For the text-containing cell, return its midpoint in (X, Y) coordinate format. 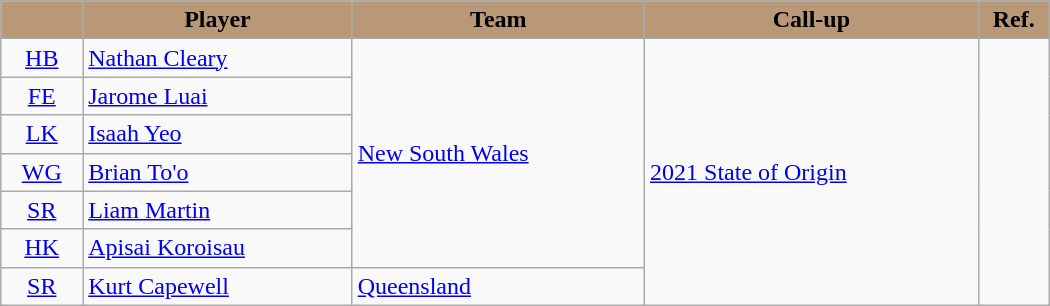
HK (42, 248)
Kurt Capewell (218, 286)
Player (218, 20)
WG (42, 172)
New South Wales (498, 153)
HB (42, 58)
Jarome Luai (218, 96)
Apisai Koroisau (218, 248)
Ref. (1014, 20)
Nathan Cleary (218, 58)
LK (42, 134)
Brian To'o (218, 172)
FE (42, 96)
Team (498, 20)
Isaah Yeo (218, 134)
2021 State of Origin (812, 172)
Queensland (498, 286)
Call-up (812, 20)
Liam Martin (218, 210)
